From the cell containing the given text, extract its center point as [X, Y] coordinate. 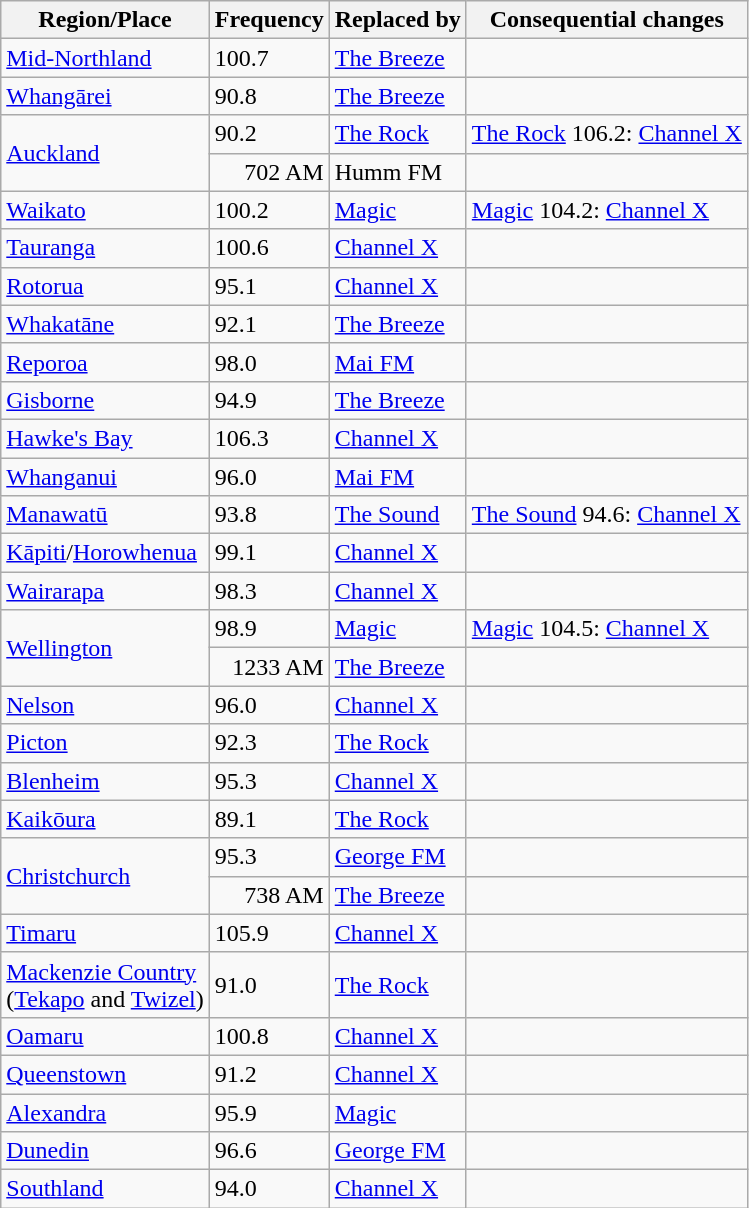
Reporoa [106, 362]
702 AM [269, 172]
Humm FM [398, 172]
90.2 [269, 134]
94.9 [269, 400]
Picton [106, 743]
Blenheim [106, 781]
Mackenzie Country (Tekapo and Twizel) [106, 984]
Whanganui [106, 477]
Wellington [106, 648]
Consequential changes [606, 20]
Rotorua [106, 286]
100.6 [269, 248]
Tauranga [106, 248]
1233 AM [269, 667]
The Sound [398, 515]
Dunedin [106, 1151]
92.3 [269, 743]
Magic 104.2: Channel X [606, 210]
Southland [106, 1189]
The Rock 106.2: Channel X [606, 134]
Gisborne [106, 400]
98.9 [269, 629]
Nelson [106, 705]
100.8 [269, 1036]
Kāpiti/Horowhenua [106, 553]
Queenstown [106, 1074]
96.6 [269, 1151]
Timaru [106, 933]
Wairarapa [106, 591]
Whangārei [106, 96]
100.7 [269, 58]
Kaikōura [106, 819]
The Sound 94.6: Channel X [606, 515]
Region/Place [106, 20]
95.9 [269, 1113]
95.1 [269, 286]
98.3 [269, 591]
99.1 [269, 553]
Mid-Northland [106, 58]
Magic 104.5: Channel X [606, 629]
92.1 [269, 324]
89.1 [269, 819]
91.0 [269, 984]
100.2 [269, 210]
94.0 [269, 1189]
106.3 [269, 438]
Replaced by [398, 20]
Whakatāne [106, 324]
Frequency [269, 20]
Oamaru [106, 1036]
105.9 [269, 933]
Waikato [106, 210]
98.0 [269, 362]
738 AM [269, 895]
Manawatū [106, 515]
90.8 [269, 96]
Alexandra [106, 1113]
Hawke's Bay [106, 438]
91.2 [269, 1074]
Auckland [106, 153]
93.8 [269, 515]
Christchurch [106, 876]
